Return the (x, y) coordinate for the center point of the cell that contains the specified text.  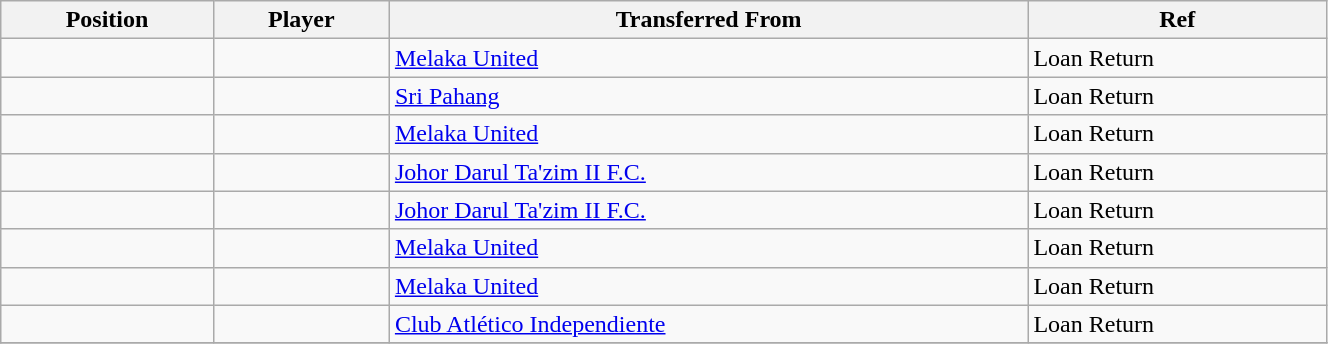
Transferred From (708, 20)
Player (301, 20)
Position (108, 20)
Club Atlético Independiente (708, 324)
Ref (1178, 20)
Sri Pahang (708, 96)
